Search for the cell housing the specified text and yield its (X, Y) center coordinate. 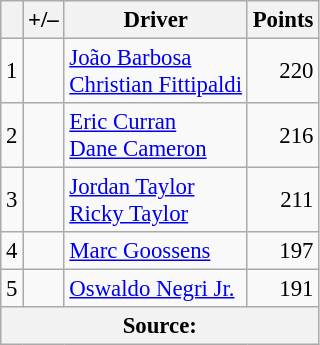
220 (282, 72)
2 (12, 136)
216 (282, 136)
191 (282, 289)
Oswaldo Negri Jr. (156, 289)
+/– (44, 20)
João Barbosa Christian Fittipaldi (156, 72)
197 (282, 251)
3 (12, 200)
5 (12, 289)
1 (12, 72)
Points (282, 20)
Marc Goossens (156, 251)
211 (282, 200)
Jordan Taylor Ricky Taylor (156, 200)
Driver (156, 20)
4 (12, 251)
Eric Curran Dane Cameron (156, 136)
